Pinpoint the cell where the given text exists, returning its [X, Y] midpoint coordinate. 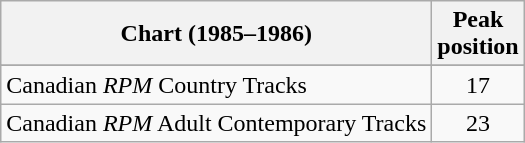
Peakposition [478, 34]
Canadian RPM Adult Contemporary Tracks [216, 123]
23 [478, 123]
17 [478, 85]
Chart (1985–1986) [216, 34]
Canadian RPM Country Tracks [216, 85]
